Locate the cell with the specified text and output its [X, Y] center coordinate. 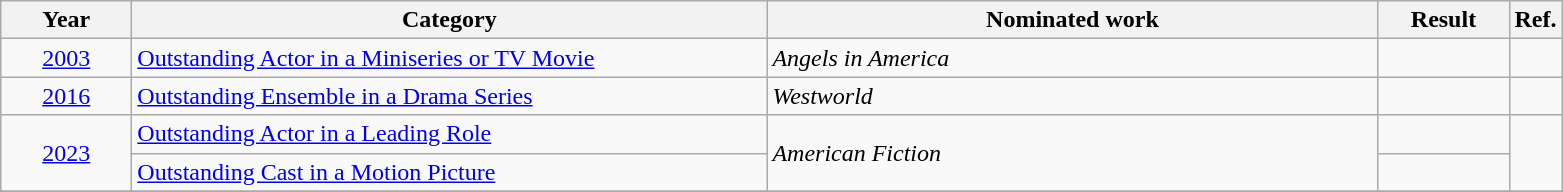
Ref. [1536, 20]
Westworld [1072, 96]
Result [1444, 20]
Year [66, 20]
Nominated work [1072, 20]
Outstanding Actor in a Leading Role [450, 134]
American Fiction [1072, 153]
Outstanding Ensemble in a Drama Series [450, 96]
Category [450, 20]
Outstanding Cast in a Motion Picture [450, 172]
2023 [66, 153]
2003 [66, 58]
2016 [66, 96]
Angels in America [1072, 58]
Outstanding Actor in a Miniseries or TV Movie [450, 58]
